Output the [x, y] coordinate of the center of the cell containing the given text.  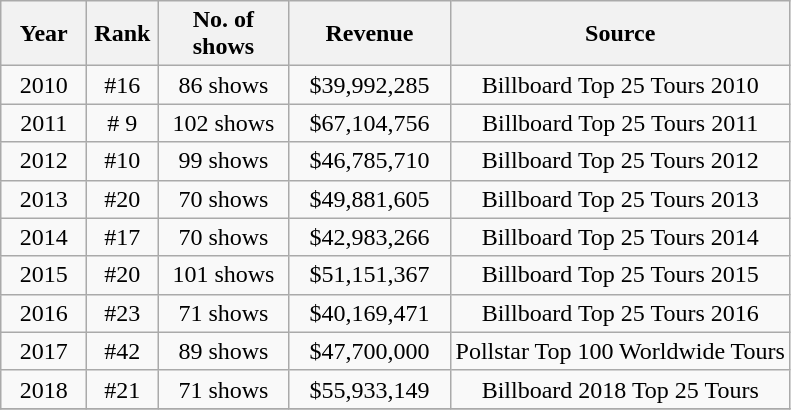
2013 [44, 199]
2016 [44, 313]
$46,785,710 [370, 161]
102 shows [224, 123]
$49,881,605 [370, 199]
$51,151,367 [370, 275]
2010 [44, 85]
2017 [44, 351]
$39,992,285 [370, 85]
Billboard Top 25 Tours 2011 [620, 123]
Source [620, 34]
#17 [122, 237]
$42,983,266 [370, 237]
Pollstar Top 100 Worldwide Tours [620, 351]
Billboard Top 25 Tours 2012 [620, 161]
2014 [44, 237]
Billboard 2018 Top 25 Tours [620, 389]
$67,104,756 [370, 123]
#10 [122, 161]
2015 [44, 275]
2018 [44, 389]
86 shows [224, 85]
Rank [122, 34]
No. of shows [224, 34]
Revenue [370, 34]
#23 [122, 313]
Billboard Top 25 Tours 2010 [620, 85]
Billboard Top 25 Tours 2016 [620, 313]
Billboard Top 25 Tours 2015 [620, 275]
99 shows [224, 161]
2011 [44, 123]
#42 [122, 351]
2012 [44, 161]
Billboard Top 25 Tours 2014 [620, 237]
# 9 [122, 123]
Year [44, 34]
89 shows [224, 351]
Billboard Top 25 Tours 2013 [620, 199]
$55,933,149 [370, 389]
$47,700,000 [370, 351]
#16 [122, 85]
#21 [122, 389]
101 shows [224, 275]
$40,169,471 [370, 313]
